Return the (X, Y) coordinate for the center point of the cell that contains the specified text.  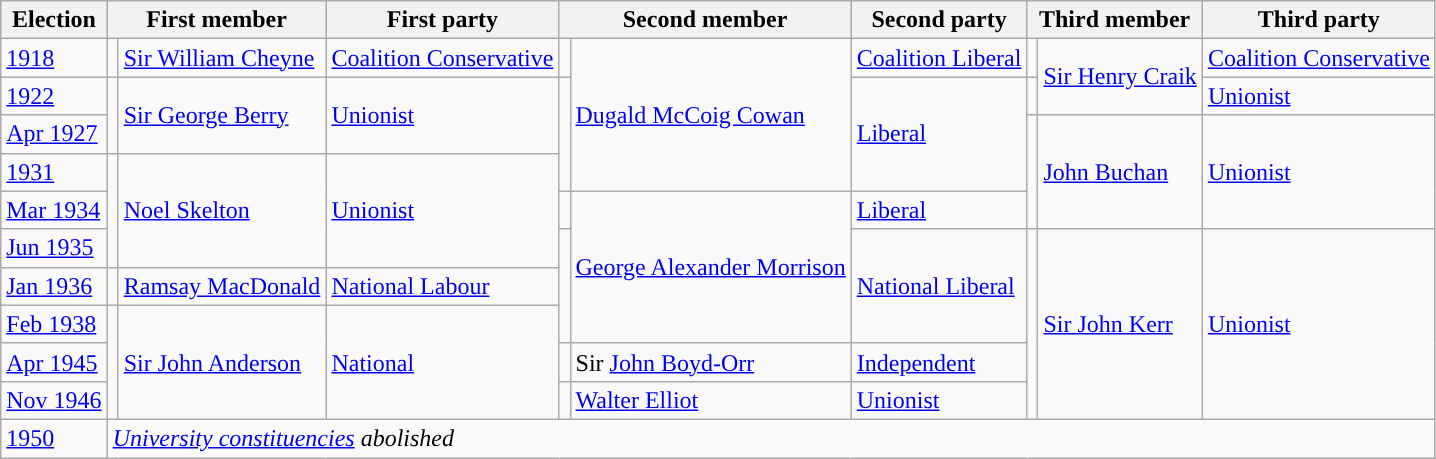
1922 (54, 96)
Sir John Boyd-Orr (710, 362)
1950 (54, 438)
John Buchan (1120, 172)
Second party (939, 20)
Sir William Cheyne (222, 58)
Third party (1318, 20)
1931 (54, 172)
Election (54, 20)
Walter Elliot (710, 400)
National Liberal (939, 286)
Second member (705, 20)
Independent (939, 362)
Dugald McCoig Cowan (710, 115)
Jun 1935 (54, 248)
Sir George Berry (222, 115)
Noel Skelton (222, 210)
Coalition Liberal (939, 58)
Apr 1927 (54, 134)
Apr 1945 (54, 362)
National Labour (442, 286)
First member (216, 20)
Ramsay MacDonald (222, 286)
Sir Henry Craik (1120, 77)
National (442, 362)
Sir John Anderson (222, 362)
Third member (1114, 20)
Feb 1938 (54, 324)
Sir John Kerr (1120, 324)
Mar 1934 (54, 210)
Jan 1936 (54, 286)
1918 (54, 58)
University constituencies abolished (771, 438)
First party (442, 20)
Nov 1946 (54, 400)
George Alexander Morrison (710, 267)
